Return [x, y] of the center of cell containing provided text 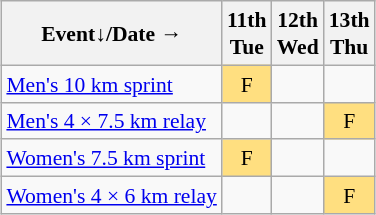
12thWed [298, 33]
Men's 10 km sprint [111, 84]
Event↓/Date → [111, 33]
13thThu [350, 33]
Men's 4 × 7.5 km relay [111, 120]
11thTue [247, 33]
Women's 4 × 6 km relay [111, 194]
Women's 7.5 km sprint [111, 158]
